Output the (X, Y) coordinate of the center of the cell containing the given text.  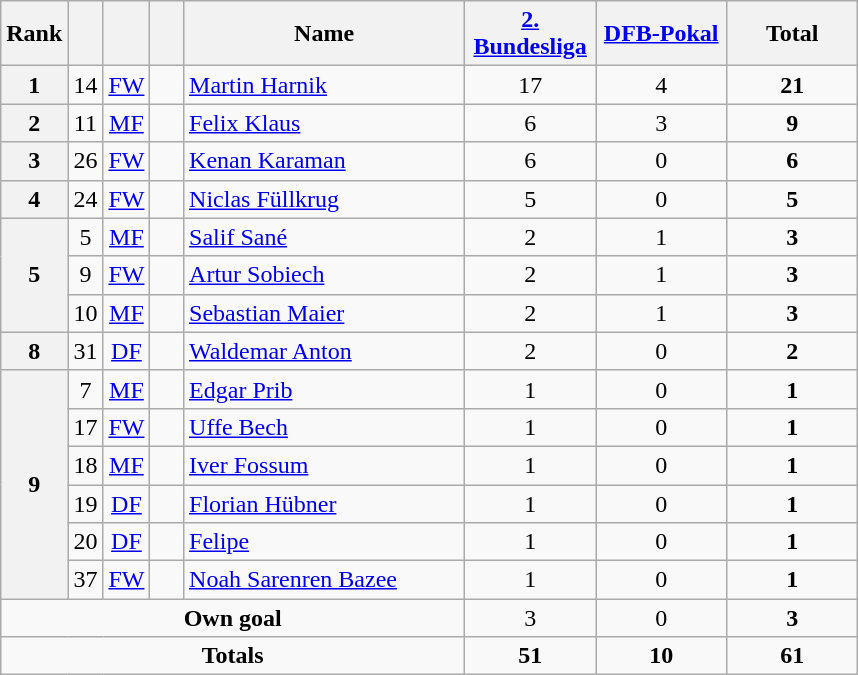
Noah Sarenren Bazee (324, 580)
Salif Sané (324, 237)
21 (792, 85)
Name (324, 34)
24 (86, 199)
19 (86, 503)
31 (86, 351)
Waldemar Anton (324, 351)
18 (86, 465)
37 (86, 580)
14 (86, 85)
20 (86, 542)
Totals (233, 656)
61 (792, 656)
26 (86, 161)
Iver Fossum (324, 465)
Martin Harnik (324, 85)
Felix Klaus (324, 123)
Kenan Karaman (324, 161)
DFB-Pokal (662, 34)
11 (86, 123)
Edgar Prib (324, 389)
Florian Hübner (324, 503)
8 (34, 351)
Felipe (324, 542)
51 (530, 656)
2. Bundesliga (530, 34)
Uffe Bech (324, 427)
Niclas Füllkrug (324, 199)
Artur Sobiech (324, 275)
Own goal (233, 618)
7 (86, 389)
Rank (34, 34)
Sebastian Maier (324, 313)
Total (792, 34)
